Return (x, y) of the center of cell containing provided text 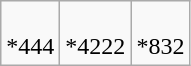
*832 (160, 34)
*4222 (96, 34)
*444 (30, 34)
